Determine the [X, Y] coordinate at the center of the cell enclosing the given text.  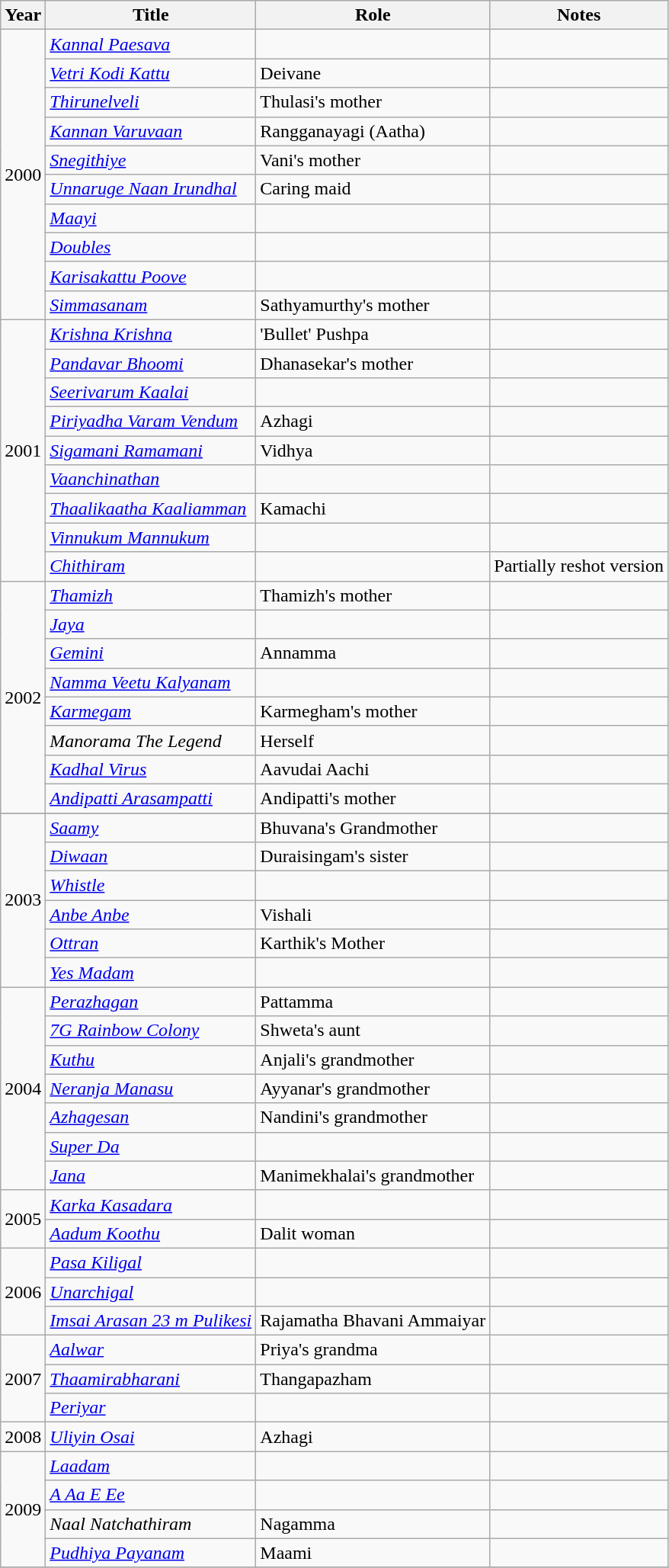
Manimekhalai's grandmother [373, 1175]
Simmasanam [151, 305]
Role [373, 15]
Aalwar [151, 1350]
2000 [23, 175]
Pattamma [373, 1002]
Piriyadha Varam Vendum [151, 422]
Yes Madam [151, 973]
Namma Veetu Kalyanam [151, 682]
Perazhagan [151, 1002]
Unarchigal [151, 1292]
Seerivarum Kaalai [151, 393]
Doubles [151, 247]
Nandini's grandmother [373, 1117]
Kuthu [151, 1060]
Karisakattu Poove [151, 276]
A Aa E Ee [151, 1495]
Vinnukum Mannukum [151, 537]
Pasa Kiligal [151, 1262]
Maayi [151, 218]
Pudhiya Payanam [151, 1553]
Kamachi [373, 508]
Naal Natchathiram [151, 1524]
Super Da [151, 1146]
Thaalikaatha Kaaliamman [151, 508]
2004 [23, 1089]
Whistle [151, 886]
Dhanasekar's mother [373, 364]
Aadum Koothu [151, 1233]
Priya's grandma [373, 1350]
Saamy [151, 827]
Shweta's aunt [373, 1031]
Year [23, 15]
Dalit woman [373, 1233]
Manorama The Legend [151, 740]
Thaamirabharani [151, 1379]
Unnaruge Naan Irundhal [151, 189]
Notes [579, 15]
2008 [23, 1437]
Kannal Paesava [151, 44]
Annamma [373, 653]
Kadhal Virus [151, 769]
Jaya [151, 624]
2007 [23, 1379]
7G Rainbow Colony [151, 1031]
Rajamatha Bhavani Ammaiyar [373, 1321]
Kannan Varuvaan [151, 131]
Partially reshot version [579, 566]
Andipatti's mother [373, 798]
Vidhya [373, 451]
Sigamani Ramamani [151, 451]
Karthik's Mother [373, 944]
Anbe Anbe [151, 915]
Chithiram [151, 566]
Herself [373, 740]
Duraisingam's sister [373, 857]
Periyar [151, 1408]
Thirunelveli [151, 102]
Vishali [373, 915]
Sathyamurthy's mother [373, 305]
Maami [373, 1553]
2009 [23, 1509]
Uliyin Osai [151, 1437]
2006 [23, 1291]
Imsai Arasan 23 m Pulikesi [151, 1321]
Jana [151, 1175]
Aavudai Aachi [373, 769]
Laadam [151, 1466]
Krishna Krishna [151, 334]
Karmegam [151, 711]
Title [151, 15]
Thamizh [151, 595]
Thulasi's mother [373, 102]
Karka Kasadara [151, 1204]
Nagamma [373, 1524]
Thamizh's mother [373, 595]
2003 [23, 899]
Snegithiye [151, 160]
Vetri Kodi Kattu [151, 73]
Vaanchinathan [151, 479]
Azhagesan [151, 1117]
2002 [23, 697]
Thangapazham [373, 1379]
Neranja Manasu [151, 1089]
Ayyanar's grandmother [373, 1089]
Pandavar Bhoomi [151, 364]
2001 [23, 450]
Caring maid [373, 189]
Gemini [151, 653]
'Bullet' Pushpa [373, 334]
Andipatti Arasampatti [151, 798]
Karmegham's mother [373, 711]
Vani's mother [373, 160]
Rangganayagi (Aatha) [373, 131]
2005 [23, 1219]
Anjali's grandmother [373, 1060]
Bhuvana's Grandmother [373, 827]
Deivane [373, 73]
Ottran [151, 944]
Diwaan [151, 857]
